Provide the (x, y) coordinate of the cell's center where the given text is located.  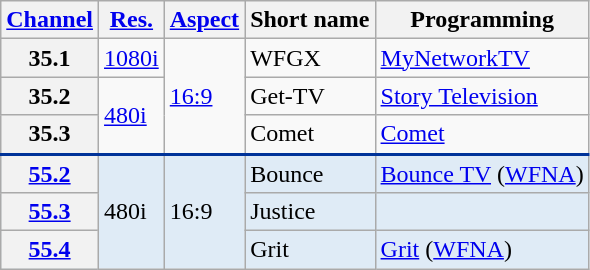
Programming (482, 20)
55.4 (50, 250)
Channel (50, 20)
Aspect (204, 20)
1080i (132, 58)
Grit (WFNA) (482, 250)
Justice (310, 212)
55.3 (50, 212)
Story Television (482, 96)
Res. (132, 20)
Short name (310, 20)
Bounce TV (WFNA) (482, 174)
Bounce (310, 174)
Get-TV (310, 96)
MyNetworkTV (482, 58)
Grit (310, 250)
35.2 (50, 96)
WFGX (310, 58)
35.3 (50, 134)
55.2 (50, 174)
35.1 (50, 58)
